Determine the (x, y) coordinate at the center of the cell enclosing the given text.  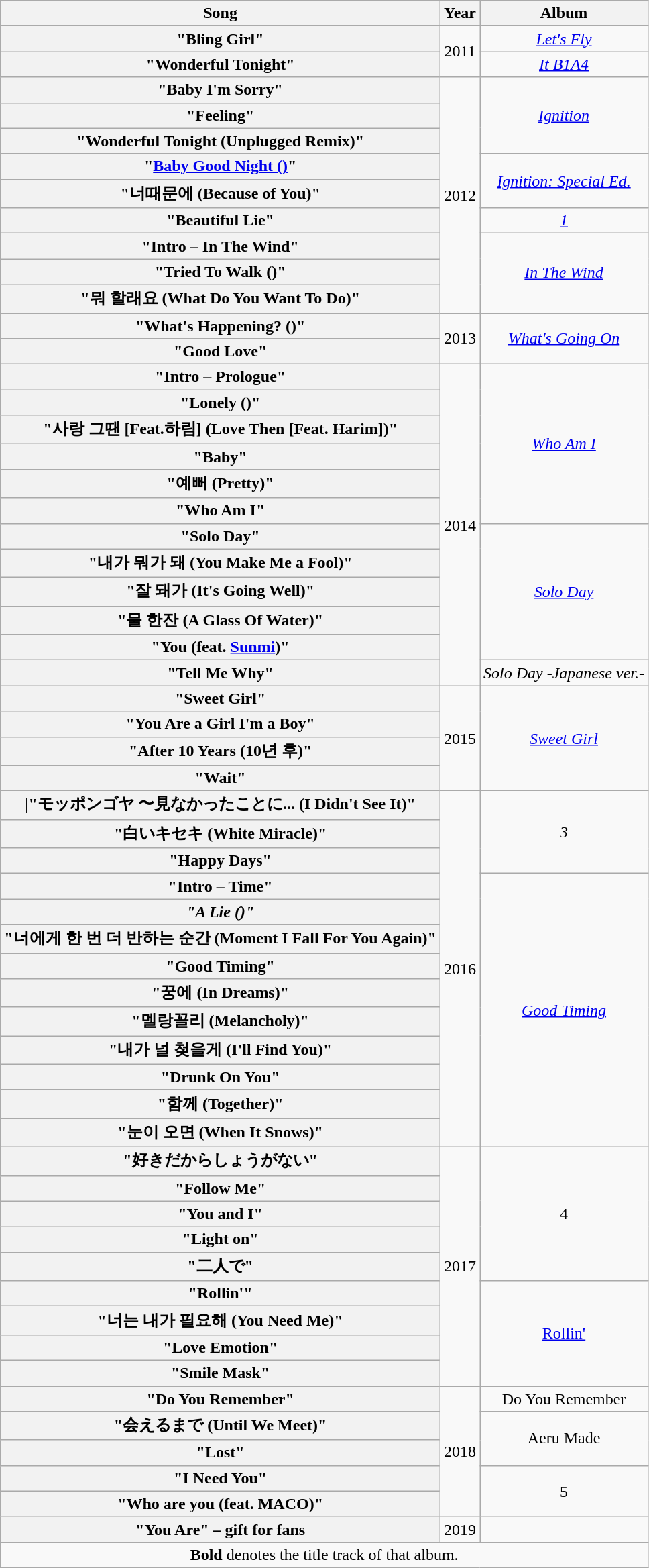
"물 한잔 (A Glass Of Water)" (221, 620)
"Good Love" (221, 352)
Song (221, 13)
2013 (460, 338)
"二人で" (221, 1267)
"Feeling" (221, 115)
"You and I" (221, 1214)
Do You Remember (565, 1399)
"Follow Me" (221, 1188)
"멜랑꼴리 (Melancholy)" (221, 1021)
"Intro – Time" (221, 886)
Aeru Made (565, 1439)
Solo Day -Japanese ver.- (565, 673)
2015 (460, 738)
"Happy Days" (221, 861)
"You Are" – gift for fans (221, 1529)
"Beautiful Lie" (221, 221)
"Do You Remember" (221, 1399)
"Tried To Walk ()" (221, 272)
4 (565, 1213)
"Smile Mask" (221, 1373)
"잘 돼가 (It's Going Well)" (221, 592)
"Light on" (221, 1239)
"You Are a Girl I'm a Boy" (221, 724)
Good Timing (565, 1010)
3 (565, 832)
Let's Fly (565, 39)
"눈이 오면 (When It Snows)" (221, 1133)
"Wait" (221, 778)
"会えるまで (Until We Meet)" (221, 1426)
"Lost" (221, 1453)
"A Lie ()" (221, 912)
"꿍에 (In Dreams)" (221, 993)
Rollin' (565, 1334)
"Lonely ()" (221, 403)
|"モッポンゴヤ 〜見なかったことに... (I Didn't See It)" (221, 805)
"Baby" (221, 456)
"Intro – In The Wind" (221, 246)
It B1A4 (565, 64)
"Baby I'm Sorry" (221, 90)
"내가 뭐가 돼 (You Make Me a Fool)" (221, 564)
"好きだからしょうがない" (221, 1161)
"Solo Day" (221, 536)
"사랑 그땐 [Feat.하림] (Love Then [Feat. Harim])" (221, 429)
"너에게 한 번 더 반하는 순간 (Moment I Fall For You Again)" (221, 939)
"Drunk On You" (221, 1077)
In The Wind (565, 274)
1 (565, 221)
"You (feat. Sunmi)" (221, 647)
Year (460, 13)
"내가 널 첮을게 (I'll Find You)" (221, 1051)
2017 (460, 1266)
"What's Happening? ()" (221, 325)
2011 (460, 52)
Sweet Girl (565, 738)
2019 (460, 1529)
"Baby Good Night ()" (221, 166)
2014 (460, 525)
"뭐 할래요 (What Do You Want To Do)" (221, 299)
"Who Am I" (221, 511)
"너때문에 (Because of You)" (221, 193)
2016 (460, 969)
Ignition (565, 115)
"白いキセキ (White Miracle)" (221, 833)
"Bling Girl" (221, 39)
2012 (460, 195)
"Rollin'" (221, 1294)
"Wonderful Tonight (Unplugged Remix)" (221, 141)
Who Am I (565, 444)
"After 10 Years (10년 후)" (221, 751)
"예뻐 (Pretty)" (221, 483)
"Sweet Girl" (221, 698)
"너는 내가 필요해 (You Need Me)" (221, 1320)
"Intro – Prologue" (221, 377)
"Love Emotion" (221, 1347)
"Who are you (feat. MACO)" (221, 1504)
2018 (460, 1452)
What's Going On (565, 338)
"I Need You" (221, 1478)
Solo Day (565, 592)
"Wonderful Tonight" (221, 64)
"Good Timing" (221, 965)
"Tell Me Why" (221, 673)
"함께 (Together)" (221, 1104)
Album (565, 13)
5 (565, 1491)
Ignition: Special Ed. (565, 181)
Bold denotes the title track of that album. (324, 1555)
